Pinpoint the cell where the given text exists, returning its [X, Y] midpoint coordinate. 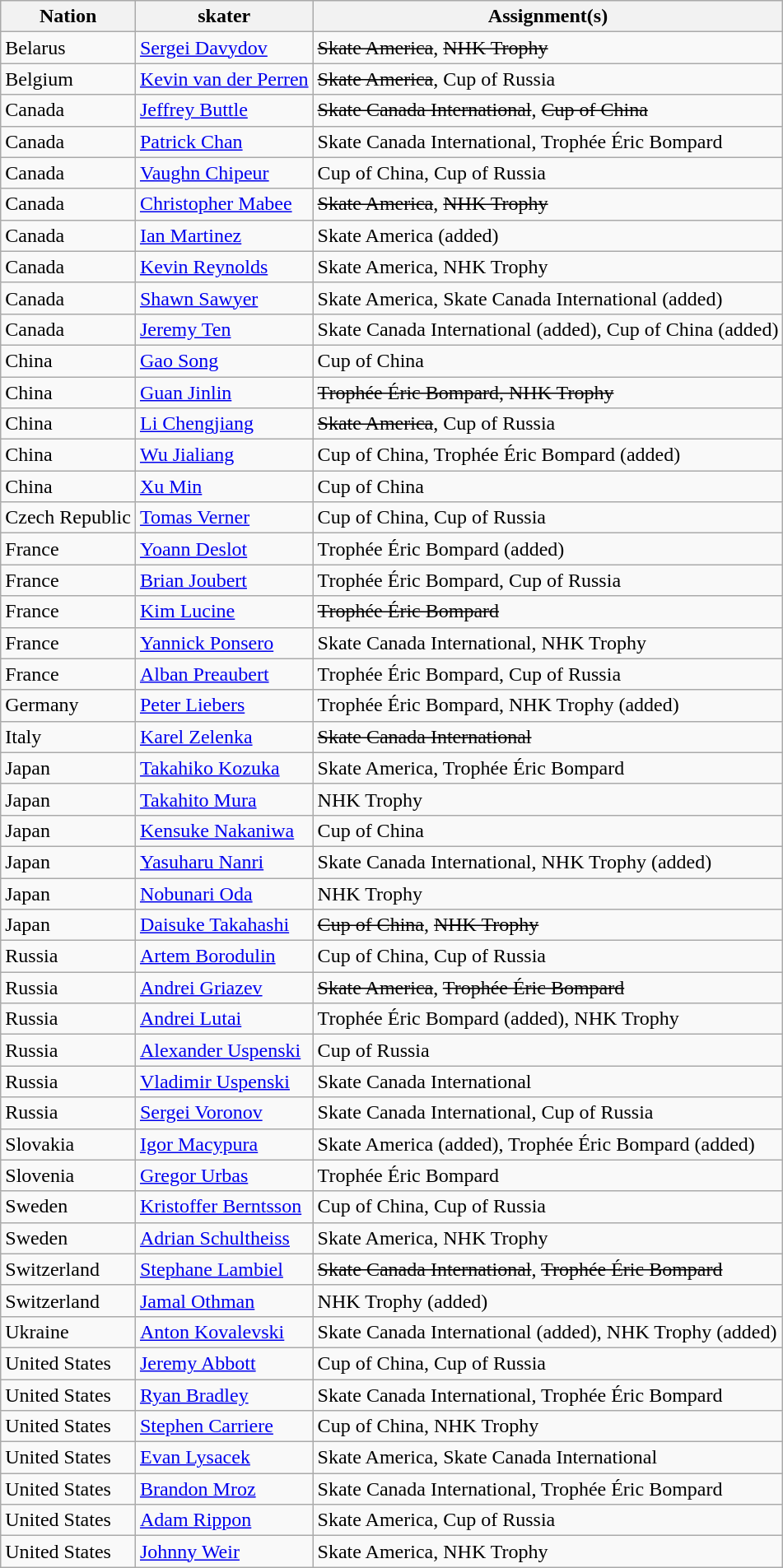
Jamal Othman [224, 1300]
Ian Martinez [224, 235]
Sergei Voronov [224, 1113]
Kristoffer Berntsson [224, 1207]
Kevin van der Perren [224, 79]
Brian Joubert [224, 580]
Evan Lysacek [224, 1458]
Nation [68, 16]
Tomas Verner [224, 518]
Artem Borodulin [224, 956]
Johnny Weir [224, 1552]
Slovenia [68, 1175]
Skate America (added), Trophée Éric Bompard (added) [548, 1144]
Jeremy Abbott [224, 1363]
Slovakia [68, 1144]
Skate America, Skate Canada International [548, 1458]
Igor Macypura [224, 1144]
Gregor Urbas [224, 1175]
Brandon Mroz [224, 1489]
Adrian Schultheiss [224, 1238]
Andrei Lutai [224, 1019]
Italy [68, 737]
Stephane Lambiel [224, 1269]
Vaughn Chipeur [224, 173]
Wu Jialiang [224, 455]
Stephen Carriere [224, 1426]
Yasuharu Nanri [224, 862]
Trophée Éric Bompard, NHK Trophy (added) [548, 705]
Jeremy Ten [224, 329]
Sergei Davydov [224, 48]
Skate Canada International (added), NHK Trophy (added) [548, 1332]
NHK Trophy (added) [548, 1300]
Yannick Ponsero [224, 643]
Anton Kovalevski [224, 1332]
Yoann Deslot [224, 549]
Cup of China, Trophée Éric Bompard (added) [548, 455]
Li Chengjiang [224, 424]
Assignment(s) [548, 16]
Skate America (added) [548, 235]
Alban Preaubert [224, 674]
Guan Jinlin [224, 393]
Peter Liebers [224, 705]
Alexander Uspenski [224, 1050]
Skate Canada International, Cup of Russia [548, 1113]
Kim Lucine [224, 612]
Christopher Mabee [224, 204]
Shawn Sawyer [224, 298]
Skate Canada International, NHK Trophy (added) [548, 862]
Daisuke Takahashi [224, 925]
skater [224, 16]
Skate Canada International (added), Cup of China (added) [548, 329]
Skate Canada International, NHK Trophy [548, 643]
Karel Zelenka [224, 737]
Trophée Éric Bompard (added), NHK Trophy [548, 1019]
Andrei Griazev [224, 988]
Czech Republic [68, 518]
Trophée Éric Bompard (added) [548, 549]
Ryan Bradley [224, 1395]
Nobunari Oda [224, 893]
Ukraine [68, 1332]
Skate Canada International, Cup of China [548, 110]
Germany [68, 705]
Takahiko Kozuka [224, 768]
Xu Min [224, 486]
Cup of Russia [548, 1050]
Vladimir Uspenski [224, 1082]
Skate America, Skate Canada International (added) [548, 298]
Belgium [68, 79]
Belarus [68, 48]
Gao Song [224, 361]
Takahito Mura [224, 799]
Jeffrey Buttle [224, 110]
Kensuke Nakaniwa [224, 831]
Kevin Reynolds [224, 267]
Trophée Éric Bompard, NHK Trophy [548, 393]
Patrick Chan [224, 142]
Adam Rippon [224, 1520]
